From the cell containing the given text, extract its center point as (x, y) coordinate. 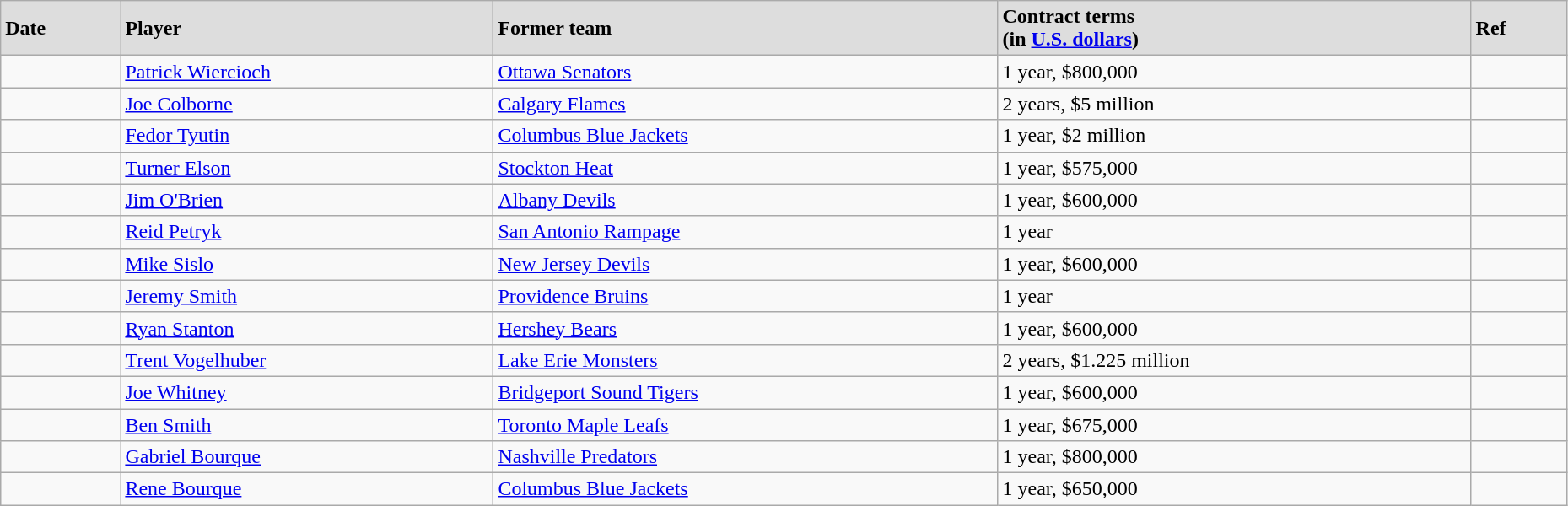
Ben Smith (307, 424)
Nashville Predators (746, 457)
Providence Bruins (746, 296)
Stockton Heat (746, 168)
Date (61, 29)
Contract terms(in U.S. dollars) (1235, 29)
1 year, $650,000 (1235, 489)
Jim O'Brien (307, 200)
Bridgeport Sound Tigers (746, 392)
Jeremy Smith (307, 296)
Ryan Stanton (307, 328)
Hershey Bears (746, 328)
Joe Whitney (307, 392)
New Jersey Devils (746, 264)
2 years, $1.225 million (1235, 360)
Player (307, 29)
Lake Erie Monsters (746, 360)
Ref (1518, 29)
Ottawa Senators (746, 72)
Fedor Tyutin (307, 136)
1 year, $675,000 (1235, 424)
Gabriel Bourque (307, 457)
Joe Colborne (307, 104)
Former team (746, 29)
Trent Vogelhuber (307, 360)
Albany Devils (746, 200)
San Antonio Rampage (746, 232)
1 year, $575,000 (1235, 168)
Toronto Maple Leafs (746, 424)
Patrick Wiercioch (307, 72)
Reid Petryk (307, 232)
Mike Sislo (307, 264)
Turner Elson (307, 168)
1 year, $2 million (1235, 136)
Rene Bourque (307, 489)
2 years, $5 million (1235, 104)
Calgary Flames (746, 104)
